Return [x, y] of the center of cell containing provided text 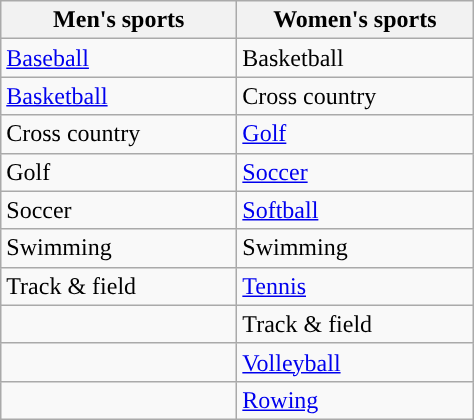
Volleyball [355, 362]
Women's sports [355, 20]
Men's sports [119, 20]
Tennis [355, 286]
Rowing [355, 400]
Baseball [119, 58]
Softball [355, 210]
